Pinpoint the cell where the given text exists, returning its [X, Y] midpoint coordinate. 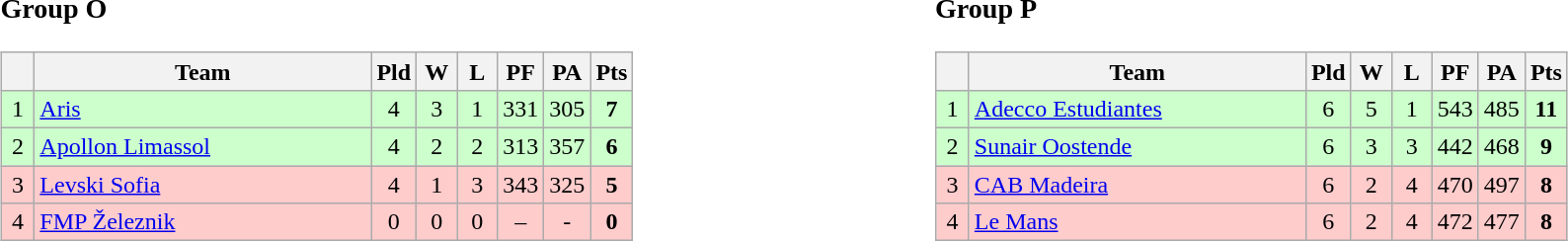
Sunair Oostende [1137, 147]
CAB Madeira [1137, 185]
Adecco Estudiantes [1137, 109]
7 [612, 109]
- [567, 222]
485 [1501, 109]
Aris [203, 109]
– [521, 222]
470 [1455, 185]
343 [521, 185]
331 [521, 109]
477 [1501, 222]
Levski Sofia [203, 185]
Le Mans [1137, 222]
11 [1546, 109]
305 [567, 109]
325 [567, 185]
468 [1501, 147]
Apollon Limassol [203, 147]
543 [1455, 109]
9 [1546, 147]
313 [521, 147]
472 [1455, 222]
497 [1501, 185]
FMP Železnik [203, 222]
357 [567, 147]
442 [1455, 147]
